From the cell containing the given text, extract its center point as (x, y) coordinate. 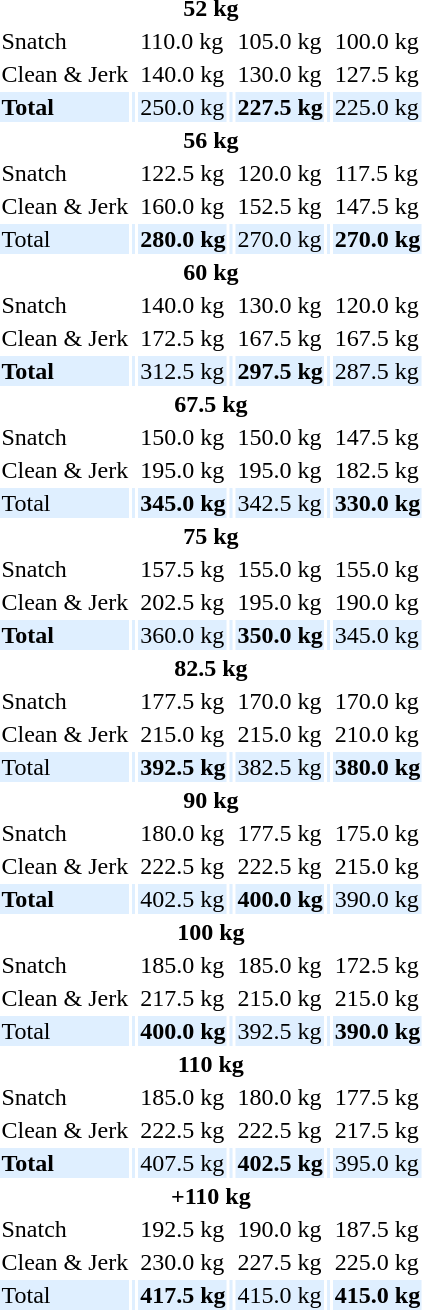
100.0 kg (377, 41)
56 kg (211, 140)
187.5 kg (377, 1229)
122.5 kg (183, 173)
417.5 kg (183, 1295)
60 kg (211, 272)
360.0 kg (183, 635)
330.0 kg (377, 503)
175.0 kg (377, 833)
230.0 kg (183, 1262)
312.5 kg (183, 371)
105.0 kg (280, 41)
287.5 kg (377, 371)
127.5 kg (377, 74)
407.5 kg (183, 1163)
182.5 kg (377, 470)
110.0 kg (183, 41)
75 kg (211, 536)
160.0 kg (183, 206)
250.0 kg (183, 107)
+110 kg (211, 1196)
157.5 kg (183, 569)
90 kg (211, 800)
380.0 kg (377, 767)
297.5 kg (280, 371)
67.5 kg (211, 404)
117.5 kg (377, 173)
350.0 kg (280, 635)
202.5 kg (183, 602)
110 kg (211, 1064)
395.0 kg (377, 1163)
82.5 kg (211, 668)
280.0 kg (183, 239)
382.5 kg (280, 767)
210.0 kg (377, 734)
192.5 kg (183, 1229)
152.5 kg (280, 206)
342.5 kg (280, 503)
100 kg (211, 932)
